Locate the cell with the specified text and output its [X, Y] center coordinate. 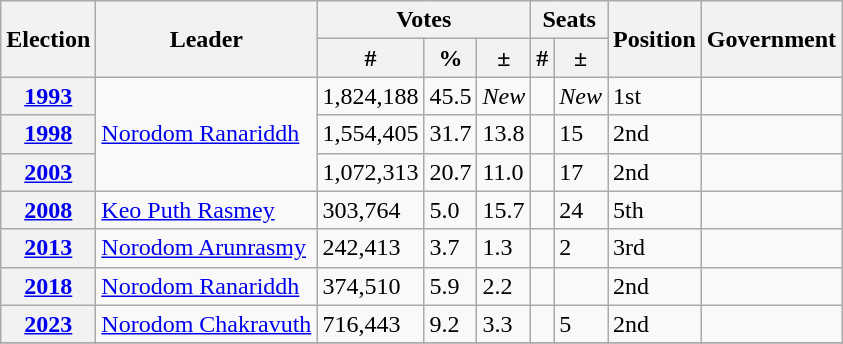
9.2 [450, 324]
45.5 [450, 96]
2008 [48, 210]
303,764 [370, 210]
Leader [206, 39]
5.0 [450, 210]
2023 [48, 324]
2018 [48, 286]
13.8 [504, 134]
5th [655, 210]
20.7 [450, 172]
5 [581, 324]
1998 [48, 134]
Position [655, 39]
1,824,188 [370, 96]
11.0 [504, 172]
1.3 [504, 248]
Votes [424, 20]
Norodom Arunrasmy [206, 248]
1,554,405 [370, 134]
Government [771, 39]
Election [48, 39]
31.7 [450, 134]
1,072,313 [370, 172]
15 [581, 134]
15.7 [504, 210]
3.3 [504, 324]
1993 [48, 96]
3rd [655, 248]
2003 [48, 172]
2013 [48, 248]
3.7 [450, 248]
Seats [570, 20]
24 [581, 210]
% [450, 58]
2.2 [504, 286]
374,510 [370, 286]
242,413 [370, 248]
Norodom Chakravuth [206, 324]
716,443 [370, 324]
17 [581, 172]
5.9 [450, 286]
2 [581, 248]
Keo Puth Rasmey [206, 210]
1st [655, 96]
